Locate the cell with the specified text and output its [x, y] center coordinate. 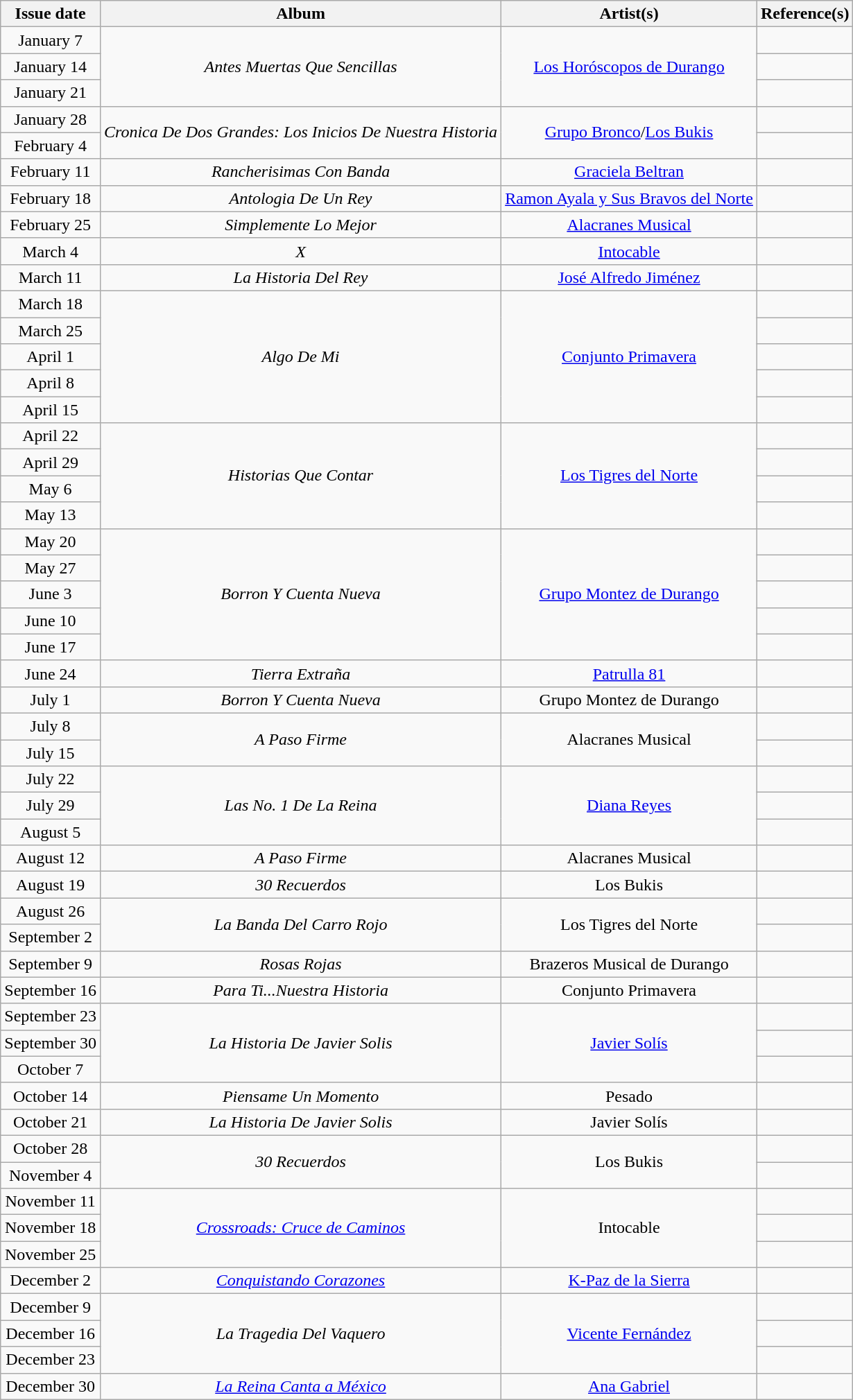
Rancherisimas Con Banda [300, 172]
September 2 [51, 937]
September 23 [51, 1017]
October 7 [51, 1069]
July 22 [51, 779]
June 17 [51, 647]
July 29 [51, 806]
March 11 [51, 277]
October 28 [51, 1148]
November 4 [51, 1175]
April 29 [51, 463]
May 13 [51, 515]
December 30 [51, 1386]
Ramon Ayala y Sus Bravos del Norte [630, 198]
May 27 [51, 568]
February 18 [51, 198]
Para Ti...Nuestra Historia [300, 990]
Antes Muertas Que Sencillas [300, 67]
January 14 [51, 67]
July 15 [51, 752]
Tierra Extraña [300, 673]
December 9 [51, 1307]
La Banda Del Carro Rojo [300, 924]
Algo De Mi [300, 356]
Brazeros Musical de Durango [630, 964]
Vicente Fernández [630, 1333]
Ana Gabriel [630, 1386]
August 26 [51, 911]
Issue date [51, 14]
March 4 [51, 251]
April 15 [51, 410]
August 5 [51, 832]
Grupo Bronco/Los Bukis [630, 132]
Piensame Un Momento [300, 1096]
December 2 [51, 1281]
March 25 [51, 331]
May 20 [51, 542]
July 8 [51, 726]
November 25 [51, 1254]
October 14 [51, 1096]
February 25 [51, 225]
August 19 [51, 885]
December 23 [51, 1360]
February 4 [51, 146]
December 16 [51, 1333]
March 18 [51, 304]
July 1 [51, 700]
September 16 [51, 990]
Album [300, 14]
Los Horóscopos de Durango [630, 67]
Crossroads: Cruce de Caminos [300, 1228]
Reference(s) [804, 14]
February 11 [51, 172]
K-Paz de la Sierra [630, 1281]
Historias Que Contar [300, 476]
Antologia De Un Rey [300, 198]
June 24 [51, 673]
January 21 [51, 93]
Artist(s) [630, 14]
November 11 [51, 1202]
June 3 [51, 594]
Cronica De Dos Grandes: Los Inicios De Nuestra Historia [300, 132]
May 6 [51, 489]
Diana Reyes [630, 806]
October 21 [51, 1122]
January 7 [51, 40]
Pesado [630, 1096]
La Reina Canta a México [300, 1386]
Simplemente Lo Mejor [300, 225]
Patrulla 81 [630, 673]
José Alfredo Jiménez [630, 277]
August 12 [51, 858]
La Historia Del Rey [300, 277]
April 8 [51, 383]
September 30 [51, 1043]
November 18 [51, 1228]
La Tragedia Del Vaquero [300, 1333]
June 10 [51, 621]
April 1 [51, 357]
September 9 [51, 964]
Conquistando Corazones [300, 1281]
Las No. 1 De La Reina [300, 806]
January 28 [51, 119]
Graciela Beltran [630, 172]
April 22 [51, 436]
X [300, 251]
Rosas Rojas [300, 964]
